From the cell containing the given text, extract its center point as [X, Y] coordinate. 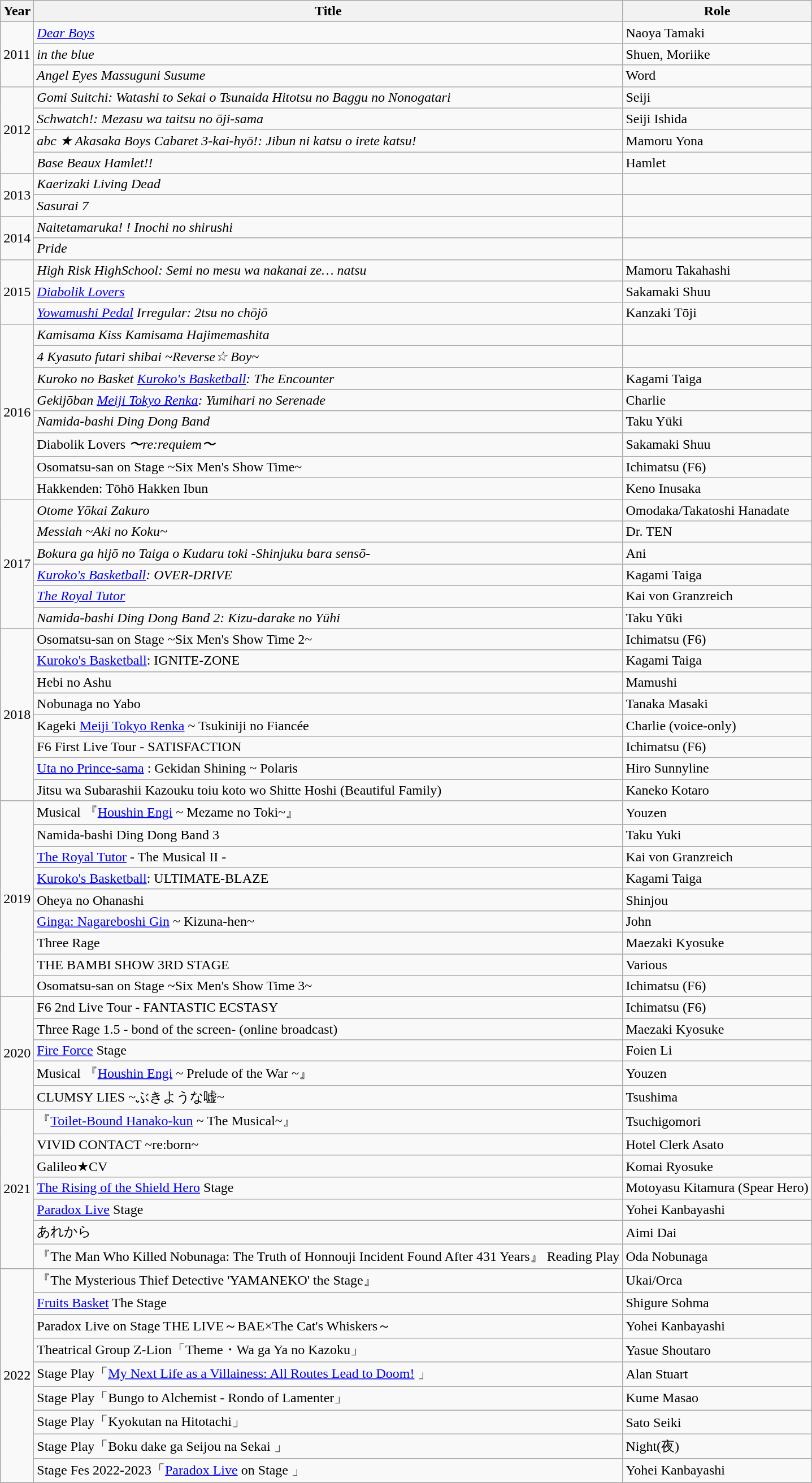
The Royal Tutor - The Musical II - [328, 857]
Messiah ~Aki no Koku~ [328, 532]
2012 [17, 130]
Diabolik Lovers 〜re:requiem〜 [328, 444]
Hotel Clerk Asato [717, 1144]
THE BAMBI SHOW 3RD STAGE [328, 965]
2019 [17, 899]
Osomatsu-san on Stage ~Six Men's Show Time 2~ [328, 639]
High Risk HighSchool: Semi no mesu wa nakanai ze… natsu [328, 270]
Aimi Dai [717, 1232]
Bokura ga hijō no Taiga o Kudaru toki -Shinjuku bara sensō- [328, 553]
Ginga: Nagareboshi Gin ~ Kizuna-hen~ [328, 921]
Otome Yōkai Zakuro [328, 510]
2020 [17, 1053]
Namida-bashi Ding Dong Band 2: Kizu-darake no Yūhi [328, 618]
2014 [17, 238]
Kuroko's Basketball: ULTIMATE-BLAZE [328, 878]
Title [328, 11]
2011 [17, 54]
『The Man Who Killed Nobunaga: The Truth of Honnouji Incident Found After 431 Years』 Reading Play [328, 1257]
2021 [17, 1189]
Motoyasu Kitamura (Spear Hero) [717, 1188]
Fruits Basket The Stage [328, 1303]
Tsuchigomori [717, 1121]
Stage Play「Bungo to Alchemist - Rondo of Lamenter」 [328, 1398]
Shuen, Moriike [717, 54]
Fire Force Stage [328, 1051]
F6 First Live Tour - SATISFACTION [328, 747]
Kuroko no Basket Kuroko's Basketball: The Encounter [328, 379]
Three Rage [328, 943]
Kuroko's Basketball: OVER-DRIVE [328, 575]
Yowamushi Pedal Irregular: 2tsu no chōjō [328, 313]
John [717, 921]
Tanaka Masaki [717, 704]
Base Beaux Hamlet!! [328, 163]
Kageki Meiji Tokyo Renka ~ Tsukiniji no Fiancée [328, 725]
Hamlet [717, 163]
Night(夜) [717, 1447]
Gomi Suitchi: Watashi to Sekai o Tsunaida Hitotsu no Baggu no Nonogatari [328, 97]
Yasue Shoutaro [717, 1351]
『The Mysterious Thief Detective 'YAMANEKO' the Stage』 [328, 1281]
2018 [17, 714]
Keno Inusaka [717, 489]
Oda Nobunaga [717, 1257]
Ukai/Orca [717, 1281]
Kamisama Kiss Kamisama Hajimemashita [328, 335]
Stage Play「Boku dake ga Seijou na Sekai 」 [328, 1447]
2022 [17, 1376]
Sato Seiki [717, 1422]
Dr. TEN [717, 532]
Sasurai 7 [328, 206]
Word [717, 76]
Namida-bashi Ding Dong Band [328, 422]
Dear Boys [328, 33]
Tsushima [717, 1098]
Galileo★CV [328, 1167]
Kaerizaki Living Dead [328, 184]
Kanzaki Tōji [717, 313]
Mamushi [717, 682]
『Toilet-Bound Hanako-kun ~ The Musical~』 [328, 1121]
Hiro Sunnyline [717, 768]
Theatrical Group Z-Lion「Theme・Wa ga Ya no Kazoku」 [328, 1351]
Musical 『Houshin Engi ~ Prelude of the War ~』 [328, 1074]
Hakkenden: Tōhō Hakken Ibun [328, 489]
Angel Eyes Massuguni Susume [328, 76]
2015 [17, 292]
Namida-bashi Ding Dong Band 3 [328, 835]
CLUMSY LIES ~ぶきような嘘~ [328, 1098]
Kaneko Kotaro [717, 790]
The Royal Tutor [328, 596]
Three Rage 1.5 - bond of the screen- (online broadcast) [328, 1029]
Komai Ryosuke [717, 1167]
Role [717, 11]
Various [717, 965]
Charlie [717, 400]
VIVID CONTACT ~re:born~ [328, 1144]
Shigure Sohma [717, 1303]
Ani [717, 553]
Kuroko's Basketball: IGNITE-ZONE [328, 661]
Hebi no Ashu [328, 682]
Seiji Ishida [717, 119]
Oheya no Ohanashi [328, 900]
Diabolik Lovers [328, 292]
Year [17, 11]
Osomatsu-san on Stage ~Six Men's Show Time~ [328, 467]
Stage Fes 2022-2023「Paradox Live on Stage 」 [328, 1471]
Naitetamaruka! ! Inochi no shirushi [328, 227]
Taku Yuki [717, 835]
Paradox Live Stage [328, 1209]
The Rising of the Shield Hero Stage [328, 1188]
Seiji [717, 97]
4 Kyasuto futari shibai ~Reverse☆ Boy~ [328, 357]
Mamoru Takahashi [717, 270]
abc ★ Akasaka Boys Cabaret 3-kai-hyō!: Jibun ni katsu o irete katsu! [328, 141]
Foien Li [717, 1051]
Stage Play「Kyokutan na Hitotachi」 [328, 1422]
Kume Masao [717, 1398]
Mamoru Yona [717, 141]
Schwatch!: Mezasu wa taitsu no ōji-sama [328, 119]
Pride [328, 249]
2013 [17, 195]
Osomatsu-san on Stage ~Six Men's Show Time 3~ [328, 986]
in the blue [328, 54]
2016 [17, 411]
Stage Play「My Next Life as a Villainess: All Routes Lead to Doom! 」 [328, 1374]
2017 [17, 564]
Charlie (voice-only) [717, 725]
Shinjou [717, 900]
Musical 『Houshin Engi ~ Mezame no Toki~』 [328, 813]
Uta no Prince-sama : Gekidan Shining ~ Polaris [328, 768]
Alan Stuart [717, 1374]
Gekijōban Meiji Tokyo Renka: Yumihari no Serenade [328, 400]
Naoya Tamaki [717, 33]
Omodaka/Takatoshi Hanadate [717, 510]
Nobunaga no Yabo [328, 704]
Jitsu wa Subarashii Kazouku toiu koto wo Shitte Hoshi (Beautiful Family) [328, 790]
F6 2nd Live Tour - FANTASTIC ECSTASY [328, 1008]
Paradox Live on Stage THE LIVE～BAE×The Cat's Whiskers～ [328, 1326]
あれから [328, 1232]
